Provide the (x, y) coordinate of the cell's center where the given text is located.  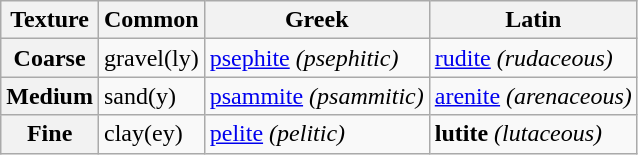
sand(y) (151, 96)
arenite (arenaceous) (533, 96)
Latin (533, 20)
Fine (50, 134)
psammite (psammitic) (316, 96)
Coarse (50, 58)
Texture (50, 20)
Greek (316, 20)
gravel(ly) (151, 58)
lutite (lutaceous) (533, 134)
psephite (psephitic) (316, 58)
clay(ey) (151, 134)
Medium (50, 96)
pelite (pelitic) (316, 134)
rudite (rudaceous) (533, 58)
Common (151, 20)
